Determine the [X, Y] coordinate at the center of the cell enclosing the given text.  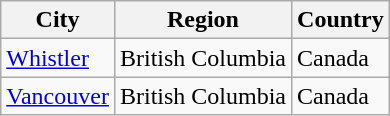
Country [341, 20]
Whistler [58, 58]
Region [202, 20]
City [58, 20]
Vancouver [58, 96]
